Return the [x, y] coordinate for the center point of the cell that contains the specified text.  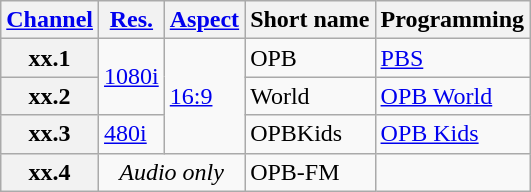
Aspect [204, 20]
Res. [132, 20]
OPB [310, 58]
xx.1 [50, 58]
World [310, 96]
PBS [452, 58]
Audio only [172, 172]
1080i [132, 77]
Short name [310, 20]
Channel [50, 20]
16:9 [204, 96]
xx.4 [50, 172]
OPB Kids [452, 134]
OPBKids [310, 134]
xx.3 [50, 134]
480i [132, 134]
Programming [452, 20]
OPB World [452, 96]
OPB-FM [310, 172]
xx.2 [50, 96]
